Determine the [X, Y] coordinate at the center of the cell enclosing the given text.  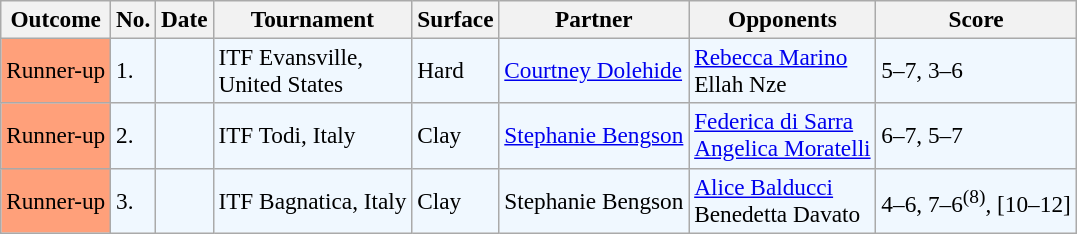
Federica di Sarra Angelica Moratelli [782, 136]
Score [976, 19]
Outcome [56, 19]
5–7, 3–6 [976, 70]
Partner [594, 19]
Alice Balducci Benedetta Davato [782, 200]
ITF Todi, Italy [312, 136]
Rebecca Marino Ellah Nze [782, 70]
Tournament [312, 19]
ITF Bagnatica, Italy [312, 200]
Opponents [782, 19]
Courtney Dolehide [594, 70]
Surface [456, 19]
3. [134, 200]
6–7, 5–7 [976, 136]
1. [134, 70]
Hard [456, 70]
4–6, 7–6(8), [10–12] [976, 200]
ITF Evansville, United States [312, 70]
Date [184, 19]
2. [134, 136]
No. [134, 19]
